Detect which cell encompasses the target text, then output its [X, Y] center coordinate. 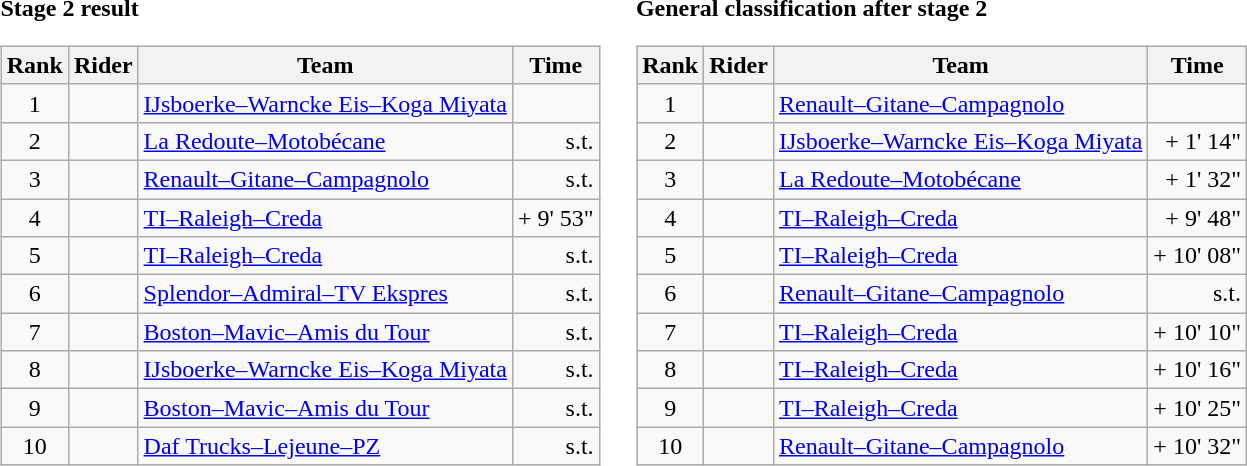
+ 9' 48" [1198, 217]
+ 9' 53" [556, 217]
+ 10' 25" [1198, 408]
+ 1' 14" [1198, 141]
Splendor–Admiral–TV Ekspres [325, 294]
+ 1' 32" [1198, 179]
+ 10' 16" [1198, 370]
+ 10' 10" [1198, 332]
+ 10' 08" [1198, 256]
+ 10' 32" [1198, 446]
Daf Trucks–Lejeune–PZ [325, 446]
